Return [x, y] of the center of cell containing provided text 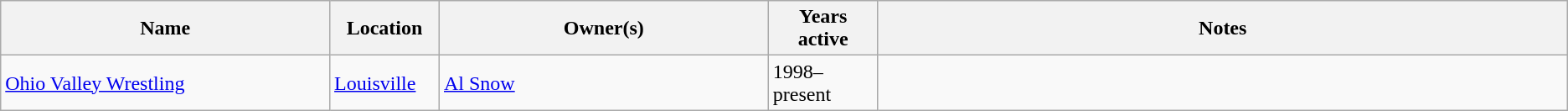
1998–present [823, 82]
Louisville [385, 82]
Notes [1223, 29]
Years active [823, 29]
Location [385, 29]
Owner(s) [603, 29]
Al Snow [603, 82]
Name [166, 29]
Ohio Valley Wrestling [166, 82]
